Output the [x, y] coordinate of the center of the cell containing the given text.  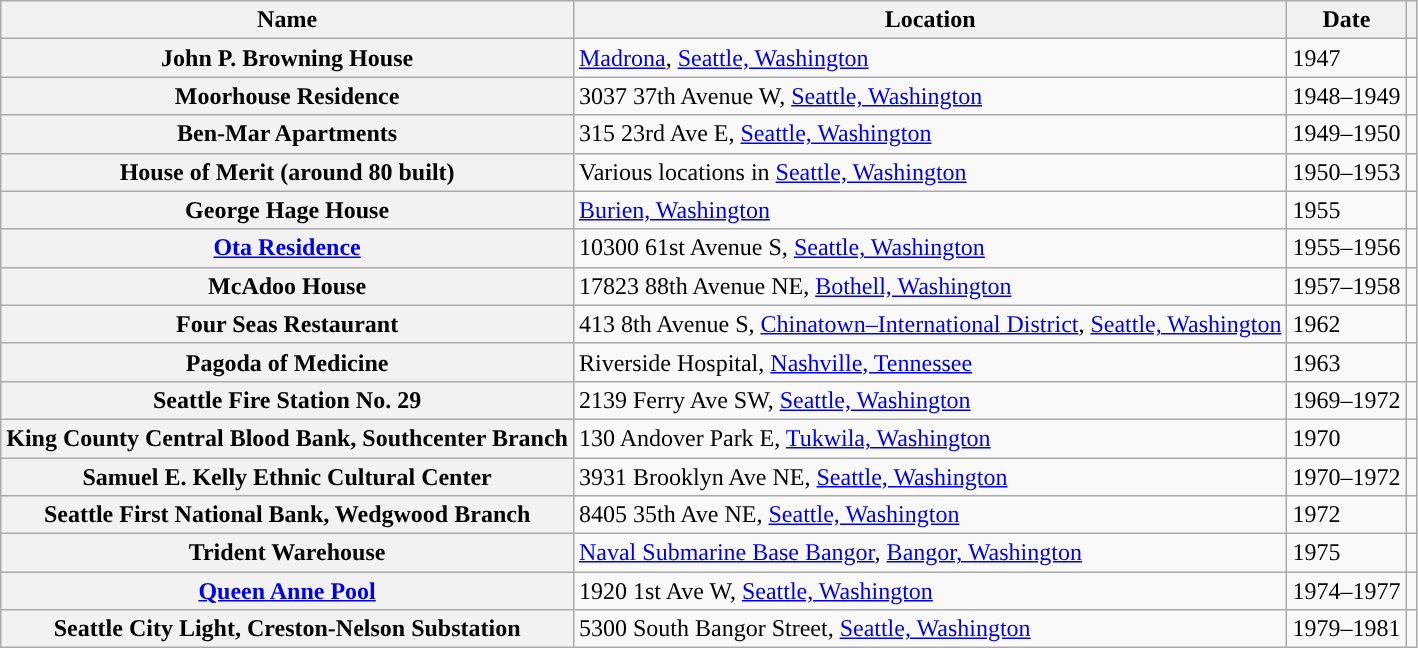
Riverside Hospital, Nashville, Tennessee [930, 362]
1972 [1346, 515]
1955–1956 [1346, 248]
2139 Ferry Ave SW, Seattle, Washington [930, 400]
Burien, Washington [930, 210]
315 23rd Ave E, Seattle, Washington [930, 134]
1969–1972 [1346, 400]
Samuel E. Kelly Ethnic Cultural Center [288, 477]
3037 37th Avenue W, Seattle, Washington [930, 96]
Date [1346, 20]
1947 [1346, 58]
Various locations in Seattle, Washington [930, 172]
John P. Browning House [288, 58]
Seattle Fire Station No. 29 [288, 400]
King County Central Blood Bank, Southcenter Branch [288, 438]
1974–1977 [1346, 591]
1955 [1346, 210]
Pagoda of Medicine [288, 362]
1962 [1346, 324]
17823 88th Avenue NE, Bothell, Washington [930, 286]
Trident Warehouse [288, 553]
1970 [1346, 438]
George Hage House [288, 210]
McAdoo House [288, 286]
130 Andover Park E, Tukwila, Washington [930, 438]
Seattle City Light, Creston-Nelson Substation [288, 629]
Madrona, Seattle, Washington [930, 58]
1963 [1346, 362]
1949–1950 [1346, 134]
Seattle First National Bank, Wedgwood Branch [288, 515]
3931 Brooklyn Ave NE, Seattle, Washington [930, 477]
1920 1st Ave W, Seattle, Washington [930, 591]
1948–1949 [1346, 96]
Ota Residence [288, 248]
Four Seas Restaurant [288, 324]
Name [288, 20]
Location [930, 20]
Moorhouse Residence [288, 96]
1957–1958 [1346, 286]
House of Merit (around 80 built) [288, 172]
413 8th Avenue S, Chinatown–International District, Seattle, Washington [930, 324]
Ben-Mar Apartments [288, 134]
1970–1972 [1346, 477]
Naval Submarine Base Bangor, Bangor, Washington [930, 553]
8405 35th Ave NE, Seattle, Washington [930, 515]
1979–1981 [1346, 629]
5300 South Bangor Street, Seattle, Washington [930, 629]
1975 [1346, 553]
1950–1953 [1346, 172]
Queen Anne Pool [288, 591]
10300 61st Avenue S, Seattle, Washington [930, 248]
